Determine the (x, y) coordinate at the center of the cell enclosing the given text.  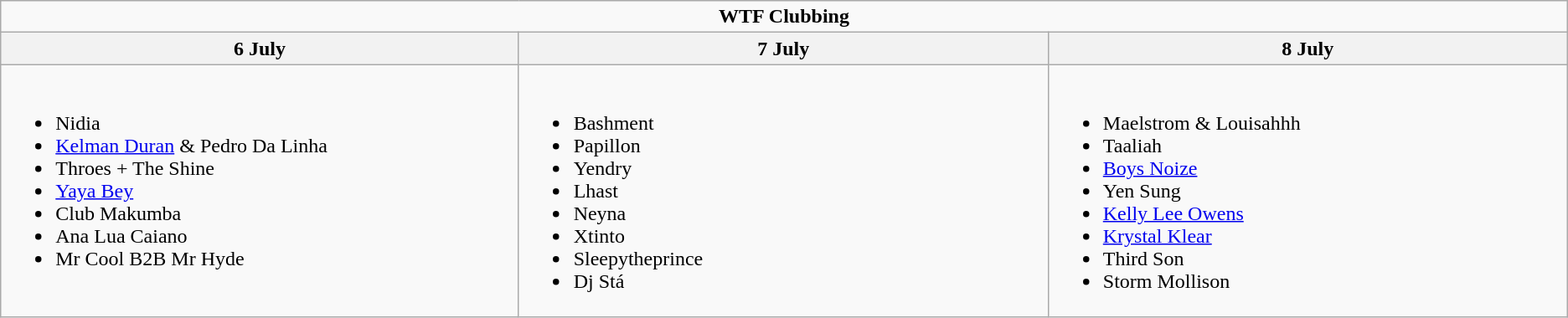
NidiaKelman Duran & Pedro Da LinhaThroes + The ShineYaya BeyClub MakumbaAna Lua CaianoMr Cool B2B Mr Hyde (260, 191)
6 July (260, 49)
8 July (1308, 49)
BashmentPapillonYendryLhastNeynaXtintoSleepytheprinceDj Stá (783, 191)
7 July (783, 49)
WTF Clubbing (784, 17)
Maelstrom & LouisahhhTaaliahBoys NoizeYen SungKelly Lee OwensKrystal KlearThird SonStorm Mollison (1308, 191)
